For the text-containing cell, return its midpoint in [x, y] coordinate format. 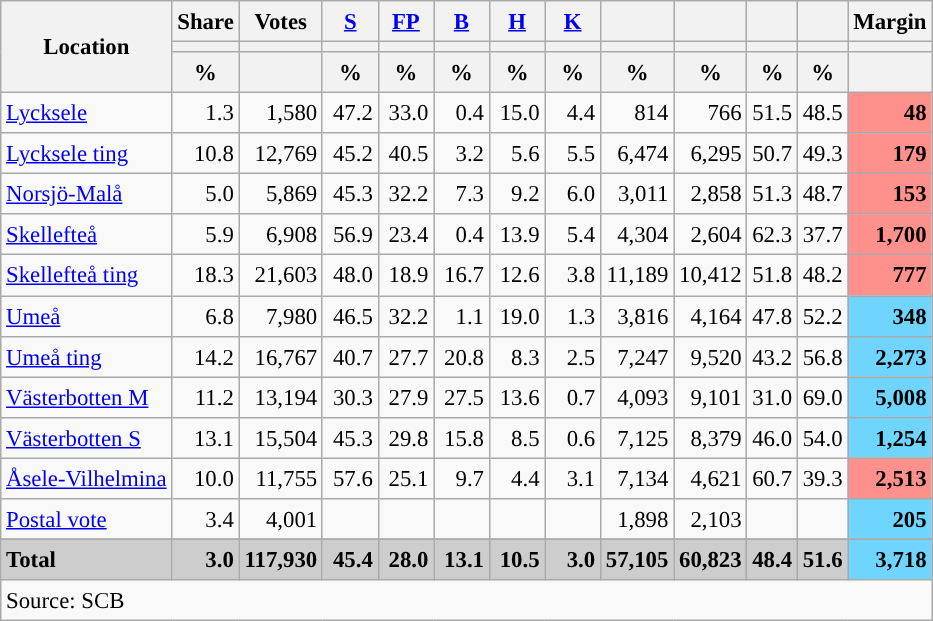
48.7 [822, 194]
45.2 [350, 154]
40.5 [406, 154]
1,580 [280, 114]
B [462, 22]
4,093 [636, 398]
3,011 [636, 194]
47.2 [350, 114]
10.5 [517, 560]
46.0 [772, 438]
51.3 [772, 194]
117,930 [280, 560]
153 [890, 194]
6,295 [710, 154]
8,379 [710, 438]
11,755 [280, 478]
57,105 [636, 560]
27.9 [406, 398]
52.2 [822, 316]
2,103 [710, 520]
2,858 [710, 194]
40.7 [350, 356]
14.2 [206, 356]
11,189 [636, 276]
62.3 [772, 234]
Norsjö-Malå [86, 194]
Västerbotten S [86, 438]
9.2 [517, 194]
60.7 [772, 478]
0.6 [573, 438]
3.8 [573, 276]
7,247 [636, 356]
2,604 [710, 234]
4,304 [636, 234]
H [517, 22]
2,513 [890, 478]
56.9 [350, 234]
13,194 [280, 398]
Skellefteå [86, 234]
766 [710, 114]
8.5 [517, 438]
54.0 [822, 438]
6,474 [636, 154]
31.0 [772, 398]
29.8 [406, 438]
348 [890, 316]
4,164 [710, 316]
8.3 [517, 356]
7,125 [636, 438]
Lycksele ting [86, 154]
5,008 [890, 398]
4,001 [280, 520]
18.3 [206, 276]
10.0 [206, 478]
45.4 [350, 560]
10,412 [710, 276]
15.8 [462, 438]
48.2 [822, 276]
16,767 [280, 356]
28.0 [406, 560]
2.5 [573, 356]
Total [86, 560]
57.6 [350, 478]
43.2 [772, 356]
Umeå [86, 316]
Postal vote [86, 520]
27.5 [462, 398]
1,254 [890, 438]
19.0 [517, 316]
5.0 [206, 194]
48.4 [772, 560]
7.3 [462, 194]
Åsele-Vilhelmina [86, 478]
20.8 [462, 356]
18.9 [406, 276]
2,273 [890, 356]
1.1 [462, 316]
12.6 [517, 276]
K [573, 22]
51.6 [822, 560]
5.5 [573, 154]
3.1 [573, 478]
46.5 [350, 316]
13.9 [517, 234]
21,603 [280, 276]
11.2 [206, 398]
Lycksele [86, 114]
50.7 [772, 154]
48 [890, 114]
1,898 [636, 520]
Share [206, 22]
25.1 [406, 478]
47.8 [772, 316]
Votes [280, 22]
30.3 [350, 398]
3.2 [462, 154]
179 [890, 154]
Umeå ting [86, 356]
48.0 [350, 276]
33.0 [406, 114]
FP [406, 22]
Location [86, 47]
69.0 [822, 398]
5.6 [517, 154]
777 [890, 276]
9.7 [462, 478]
51.8 [772, 276]
23.4 [406, 234]
15,504 [280, 438]
27.7 [406, 356]
51.5 [772, 114]
5.4 [573, 234]
5,869 [280, 194]
Västerbotten M [86, 398]
13.6 [517, 398]
7,134 [636, 478]
60,823 [710, 560]
5.9 [206, 234]
S [350, 22]
56.8 [822, 356]
9,101 [710, 398]
Source: SCB [466, 600]
37.7 [822, 234]
9,520 [710, 356]
814 [636, 114]
3,816 [636, 316]
16.7 [462, 276]
49.3 [822, 154]
6.0 [573, 194]
Margin [890, 22]
6.8 [206, 316]
205 [890, 520]
7,980 [280, 316]
10.8 [206, 154]
12,769 [280, 154]
3.4 [206, 520]
48.5 [822, 114]
4,621 [710, 478]
Skellefteå ting [86, 276]
6,908 [280, 234]
39.3 [822, 478]
1,700 [890, 234]
0.7 [573, 398]
3,718 [890, 560]
15.0 [517, 114]
